Return the (X, Y) coordinate for the center point of the cell that contains the specified text.  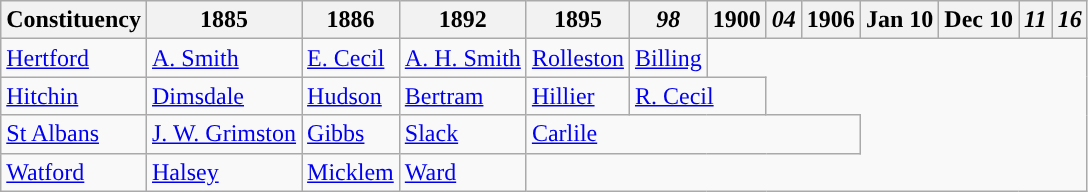
A. Smith (224, 58)
Dimsdale (224, 96)
A. H. Smith (462, 58)
Watford (74, 172)
Hudson (351, 96)
1885 (224, 20)
St Albans (74, 134)
Constituency (74, 20)
Dec 10 (979, 20)
Gibbs (351, 134)
R. Cecil (698, 96)
Hertford (74, 58)
Ward (462, 172)
1895 (578, 20)
E. Cecil (351, 58)
Slack (462, 134)
04 (784, 20)
Rolleston (578, 58)
Hitchin (74, 96)
1886 (351, 20)
98 (668, 20)
Halsey (224, 172)
Bertram (462, 96)
1900 (736, 20)
J. W. Grimston (224, 134)
1892 (462, 20)
Carlile (693, 134)
1906 (830, 20)
16 (1070, 20)
Micklem (351, 172)
Jan 10 (899, 20)
11 (1035, 20)
Hillier (578, 96)
Billing (668, 58)
